Output the [x, y] coordinate of the center of the cell containing the given text.  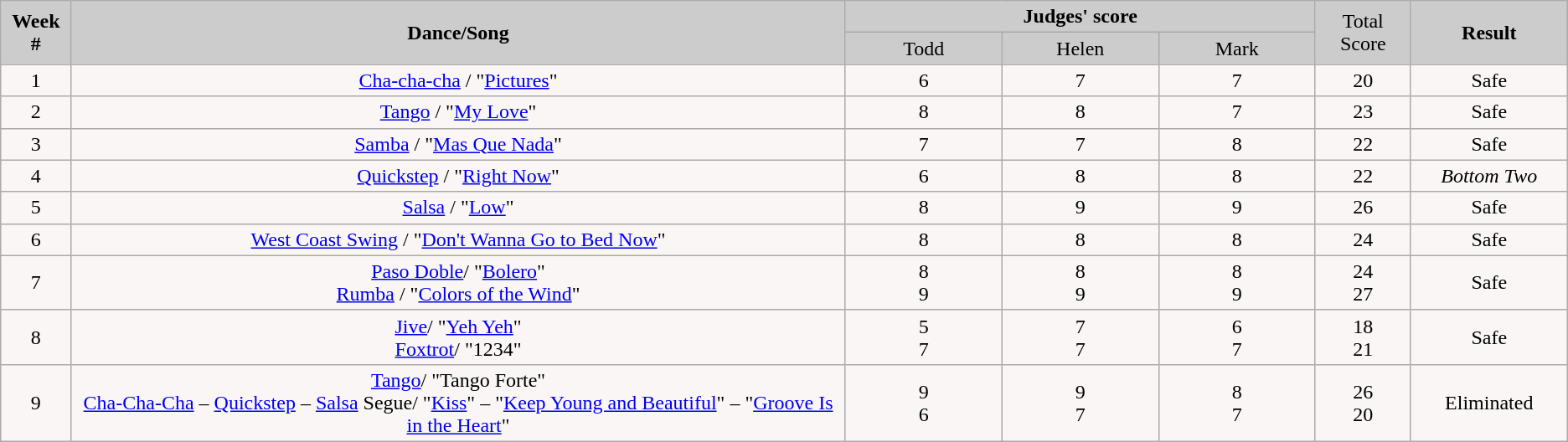
4 [36, 176]
Todd [923, 49]
1 [36, 80]
Dance/Song [458, 33]
2 [36, 112]
23 [1363, 112]
Paso Doble/ "Bolero"Rumba / "Colors of the Wind" [458, 283]
2620 [1363, 403]
67 [1236, 337]
20 [1363, 80]
3 [36, 144]
24 [1363, 239]
Tango / "My Love" [458, 112]
Samba / "Mas Que Nada" [458, 144]
Cha-cha-cha / "Pictures" [458, 80]
Total Score [1363, 33]
Quickstep / "Right Now" [458, 176]
Week # [36, 33]
97 [1081, 403]
Helen [1081, 49]
77 [1081, 337]
1821 [1363, 337]
Tango/ "Tango Forte"Cha-Cha-Cha – Quickstep – Salsa Segue/ "Kiss" – "Keep Young and Beautiful" – "Groove Is in the Heart" [458, 403]
87 [1236, 403]
Eliminated [1489, 403]
Judges' score [1081, 17]
96 [923, 403]
2427 [1363, 283]
57 [923, 337]
Salsa / "Low" [458, 208]
Bottom Two [1489, 176]
Result [1489, 33]
Jive/ "Yeh Yeh"Foxtrot/ "1234" [458, 337]
Mark [1236, 49]
26 [1363, 208]
West Coast Swing / "Don't Wanna Go to Bed Now" [458, 239]
5 [36, 208]
